For the text-containing cell, return its midpoint in [x, y] coordinate format. 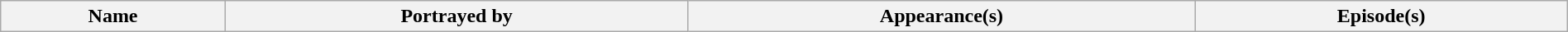
Appearance(s) [941, 16]
Episode(s) [1381, 16]
Portrayed by [457, 16]
Name [113, 16]
